Detect which cell encompasses the target text, then output its [x, y] center coordinate. 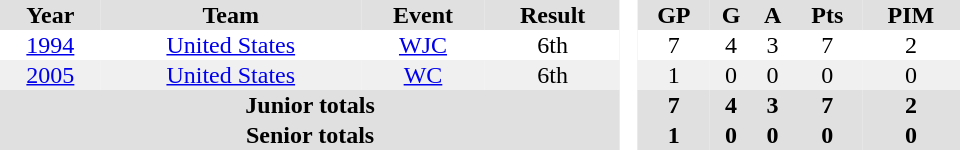
2005 [50, 75]
Year [50, 15]
Event [423, 15]
A [773, 15]
1994 [50, 45]
Senior totals [310, 135]
Junior totals [310, 105]
PIM [911, 15]
WJC [423, 45]
G [732, 15]
Team [231, 15]
WC [423, 75]
Pts [828, 15]
Result [552, 15]
GP [674, 15]
